From the cell containing the given text, extract its center point as (X, Y) coordinate. 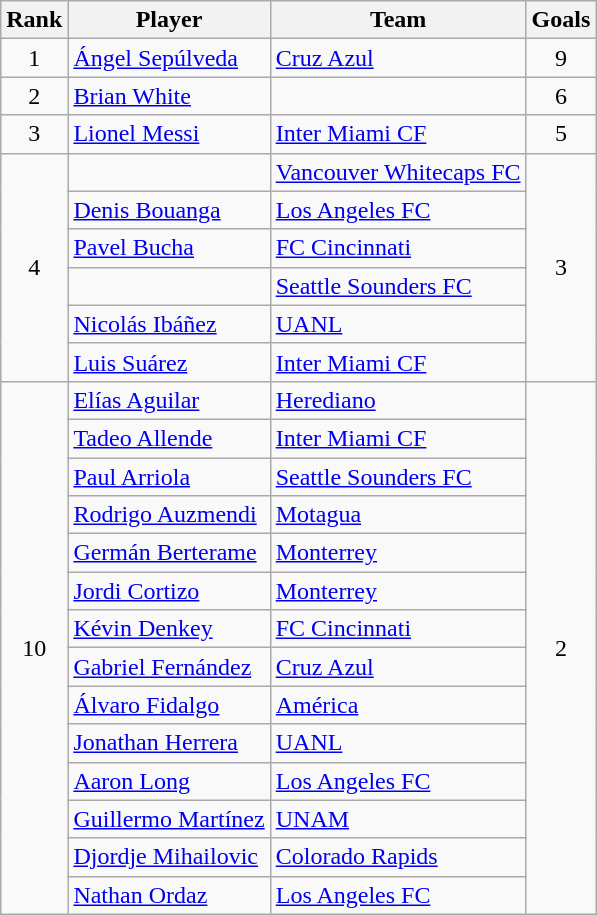
6 (561, 96)
Rank (34, 20)
5 (561, 134)
Elías Aguilar (169, 400)
Tadeo Allende (169, 438)
Aaron Long (169, 781)
Gabriel Fernández (169, 667)
4 (34, 267)
Guillermo Martínez (169, 819)
Ángel Sepúlveda (169, 58)
Player (169, 20)
Jordi Cortizo (169, 591)
Jonathan Herrera (169, 743)
10 (34, 648)
Motagua (398, 515)
Lionel Messi (169, 134)
Denis Bouanga (169, 210)
Álvaro Fidalgo (169, 705)
Goals (561, 20)
Paul Arriola (169, 477)
Kévin Denkey (169, 629)
Team (398, 20)
Vancouver Whitecaps FC (398, 172)
Pavel Bucha (169, 248)
Djordje Mihailovic (169, 857)
1 (34, 58)
Colorado Rapids (398, 857)
Rodrigo Auzmendi (169, 515)
Brian White (169, 96)
UNAM (398, 819)
Luis Suárez (169, 362)
Nathan Ordaz (169, 895)
Nicolás Ibáñez (169, 324)
América (398, 705)
9 (561, 58)
Germán Berterame (169, 553)
Herediano (398, 400)
